Locate the cell with the specified text and output its [x, y] center coordinate. 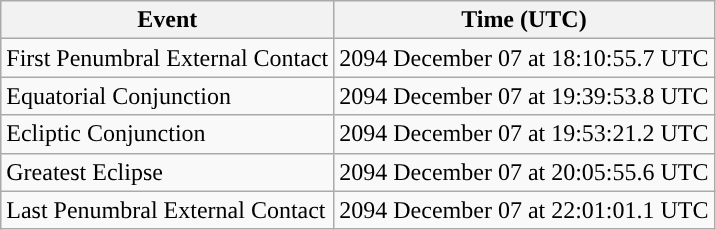
Time (UTC) [524, 20]
Equatorial Conjunction [168, 96]
2094 December 07 at 19:39:53.8 UTC [524, 96]
Event [168, 20]
2094 December 07 at 18:10:55.7 UTC [524, 58]
Greatest Eclipse [168, 172]
Last Penumbral External Contact [168, 210]
2094 December 07 at 22:01:01.1 UTC [524, 210]
2094 December 07 at 19:53:21.2 UTC [524, 134]
2094 December 07 at 20:05:55.6 UTC [524, 172]
Ecliptic Conjunction [168, 134]
First Penumbral External Contact [168, 58]
